Find where the given text appears and provide that cell's center as (x, y) coordinate. 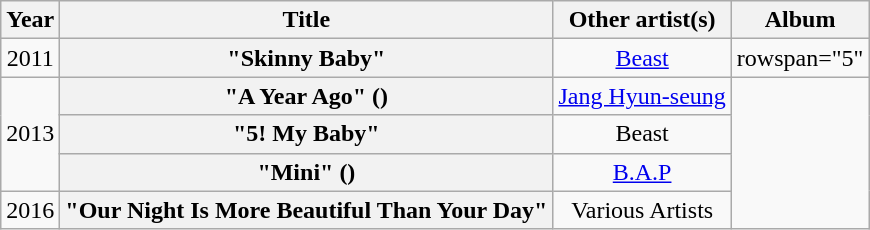
B.A.P (642, 172)
"Skinny Baby" (306, 58)
Jang Hyun-seung (642, 96)
"Mini" () (306, 172)
Year (30, 20)
Title (306, 20)
2011 (30, 58)
Album (800, 20)
"A Year Ago" () (306, 96)
"5! My Baby" (306, 134)
2013 (30, 134)
2016 (30, 210)
"Our Night Is More Beautiful Than Your Day" (306, 210)
Various Artists (642, 210)
rowspan="5" (800, 58)
Other artist(s) (642, 20)
